Capture the cell that displays the provided text and extract its [x, y] central coordinate. 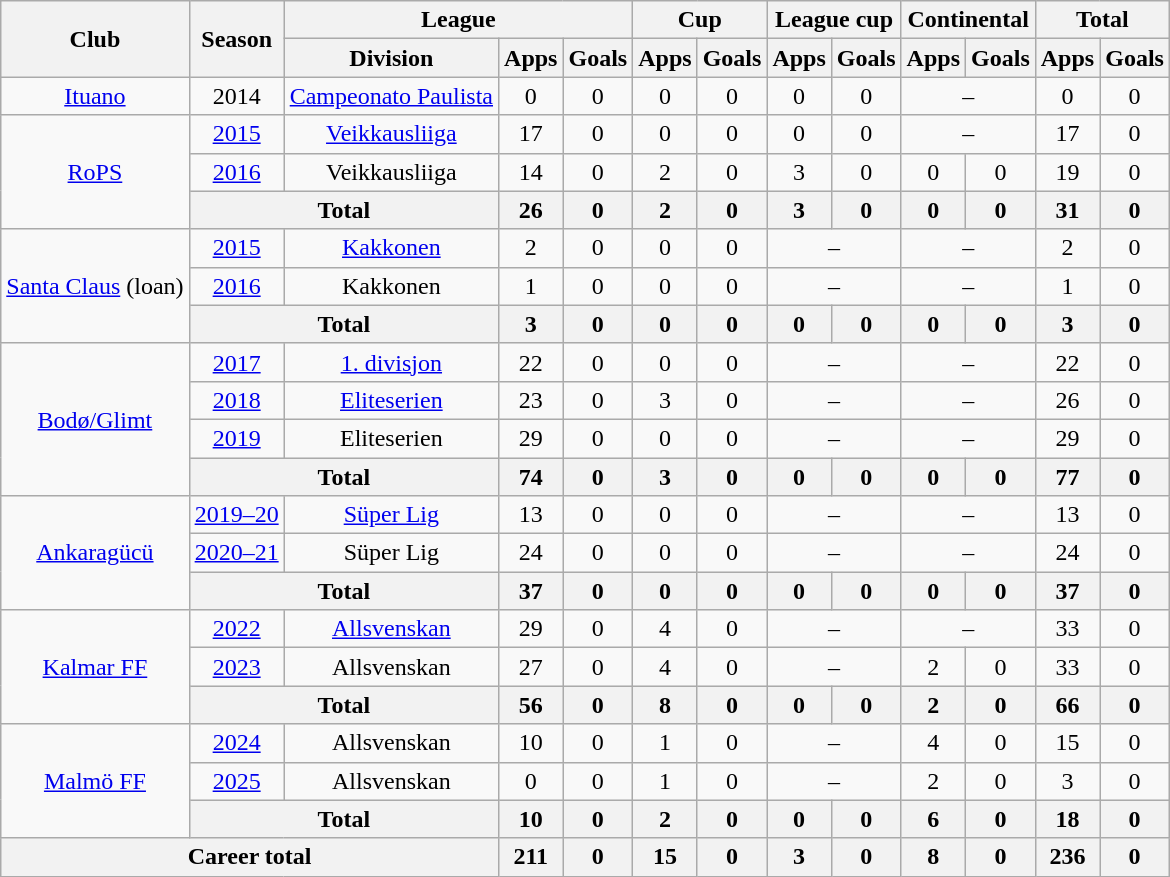
2019–20 [236, 515]
31 [1067, 210]
14 [531, 172]
2022 [236, 629]
56 [531, 705]
2024 [236, 743]
2025 [236, 781]
Season [236, 39]
Club [95, 39]
2019 [236, 438]
74 [531, 477]
1. divisjon [391, 362]
Santa Claus (loan) [95, 286]
27 [531, 667]
League cup [834, 20]
19 [1067, 172]
Career total [250, 857]
RoPS [95, 172]
23 [531, 400]
77 [1067, 477]
Ituano [95, 96]
Continental [968, 20]
Division [391, 58]
6 [933, 819]
236 [1067, 857]
66 [1067, 705]
Kalmar FF [95, 667]
Campeonato Paulista [391, 96]
Ankaragücü [95, 553]
Cup [700, 20]
League [458, 20]
2017 [236, 362]
2014 [236, 96]
Bodø/Glimt [95, 419]
211 [531, 857]
2020–21 [236, 553]
18 [1067, 819]
Malmö FF [95, 781]
2018 [236, 400]
2023 [236, 667]
